Pinpoint the cell where the given text exists, returning its (x, y) midpoint coordinate. 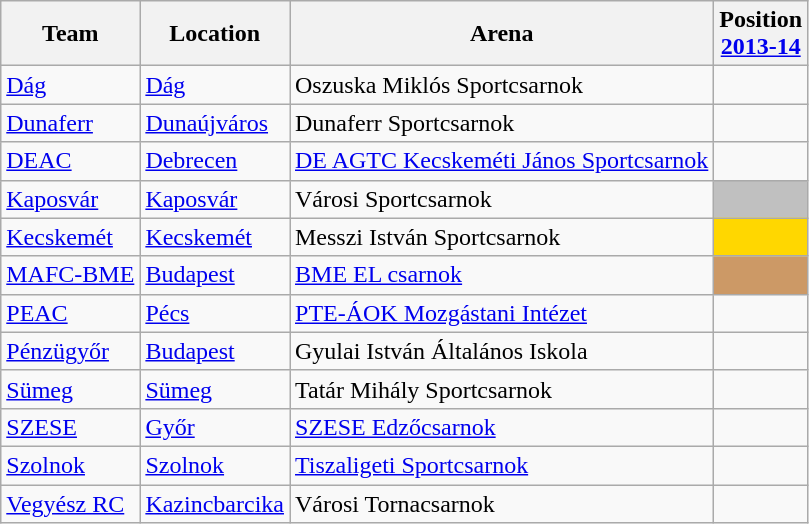
Győr (215, 427)
SZESE Edzőcsarnok (502, 427)
Gyulai István Általános Iskola (502, 351)
PTE-ÁOK Mozgástani Intézet (502, 313)
BME EL csarnok (502, 275)
DEAC (70, 161)
Location (215, 34)
PEAC (70, 313)
Position2013-14 (761, 34)
Kazincbarcika (215, 503)
SZESE (70, 427)
Városi Tornacsarnok (502, 503)
Dunaújváros (215, 123)
Dunaferr Sportcsarnok (502, 123)
Messzi István Sportcsarnok (502, 237)
MAFC-BME (70, 275)
Tatár Mihály Sportcsarnok (502, 389)
Dunaferr (70, 123)
Debrecen (215, 161)
Pénzügyőr (70, 351)
Oszuska Miklós Sportcsarnok (502, 85)
Tiszaligeti Sportcsarnok (502, 465)
Városi Sportcsarnok (502, 199)
Vegyész RC (70, 503)
Team (70, 34)
Arena (502, 34)
Pécs (215, 313)
DE AGTC Kecskeméti János Sportcsarnok (502, 161)
